Scan for the cell matching the given text and deliver its [x, y] coordinate at center. 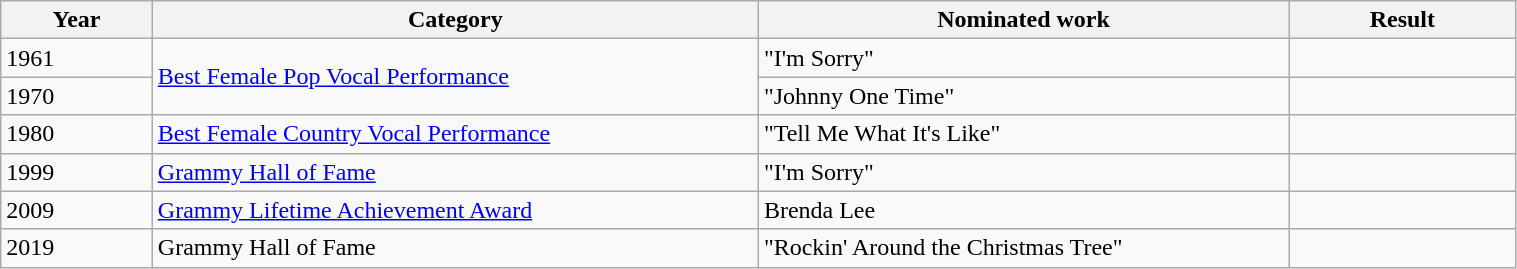
Best Female Pop Vocal Performance [455, 77]
1980 [77, 134]
"Johnny One Time" [1023, 96]
Best Female Country Vocal Performance [455, 134]
2009 [77, 210]
1970 [77, 96]
Year [77, 20]
1999 [77, 172]
1961 [77, 58]
Grammy Lifetime Achievement Award [455, 210]
Result [1402, 20]
"Tell Me What It's Like" [1023, 134]
2019 [77, 248]
"Rockin' Around the Christmas Tree" [1023, 248]
Nominated work [1023, 20]
Category [455, 20]
Brenda Lee [1023, 210]
